Scan for the cell matching the given text and deliver its [x, y] coordinate at center. 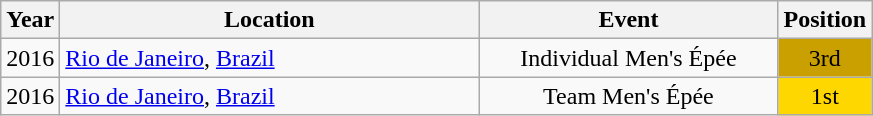
Individual Men's Épée [628, 58]
Location [270, 20]
3rd [825, 58]
Position [825, 20]
1st [825, 96]
Team Men's Épée [628, 96]
Event [628, 20]
Year [30, 20]
